Find where the given text appears and provide that cell's center as [X, Y] coordinate. 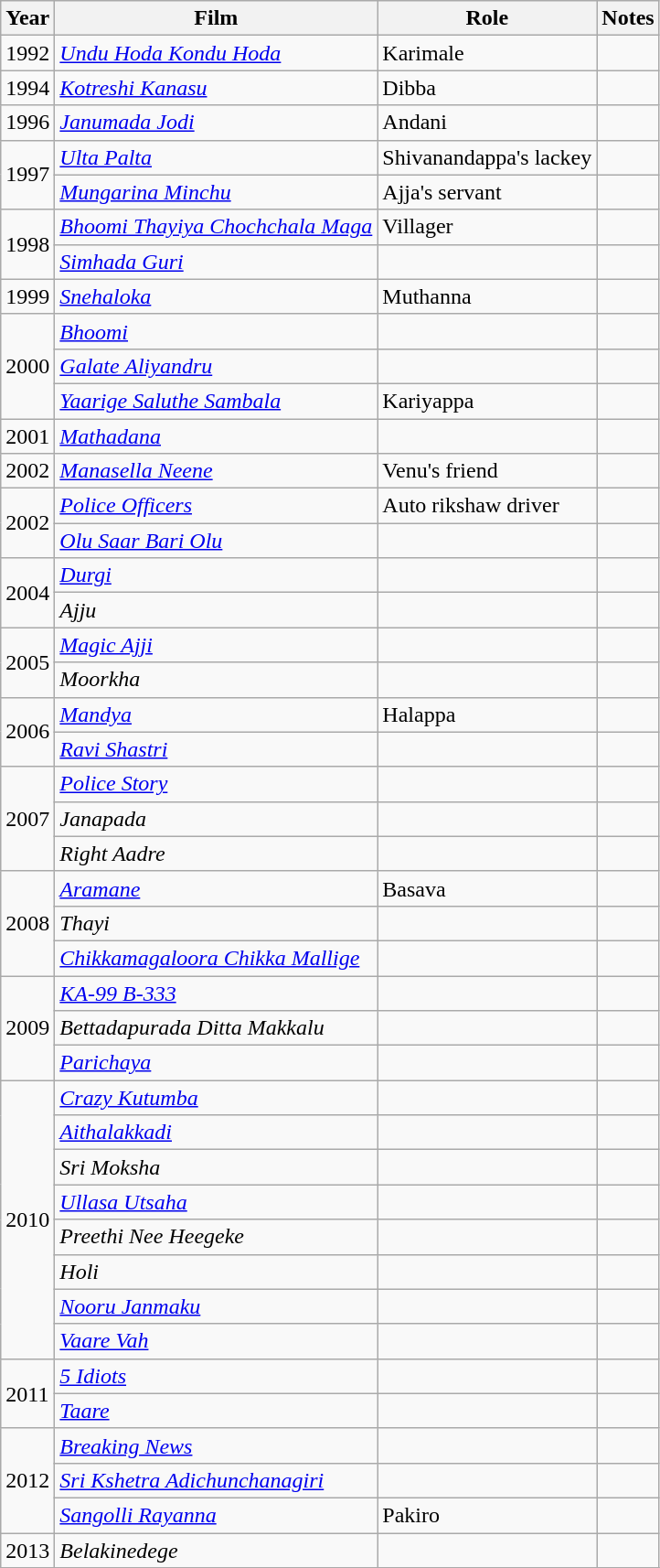
Taare [216, 1411]
Magic Ajji [216, 645]
1997 [27, 175]
2010 [27, 1219]
Galate Aliyandru [216, 366]
Bettadapurada Ditta Makkalu [216, 1028]
Breaking News [216, 1445]
Snehaloka [216, 296]
Yaarige Saluthe Sambala [216, 401]
2008 [27, 923]
Film [216, 18]
Crazy Kutumba [216, 1098]
Villager [487, 227]
2011 [27, 1393]
Sri Kshetra Adichunchanagiri [216, 1480]
Muthanna [487, 296]
Moorkha [216, 680]
Andani [487, 123]
2000 [27, 366]
2005 [27, 662]
Manasella Neene [216, 471]
Bhoomi Thayiya Chochchala Maga [216, 227]
1999 [27, 296]
Vaare Vah [216, 1341]
Durgi [216, 575]
1996 [27, 123]
Ulta Palta [216, 157]
Nooru Janmaku [216, 1306]
Dibba [487, 88]
Mathadana [216, 436]
Year [27, 18]
Parichaya [216, 1063]
Preethi Nee Heegeke [216, 1237]
Police Officers [216, 506]
Thayi [216, 923]
Olu Saar Bari Olu [216, 541]
2009 [27, 1027]
2001 [27, 436]
KA-99 B-333 [216, 993]
Right Aadre [216, 854]
Sri Moksha [216, 1167]
Holi [216, 1272]
Karimale [487, 53]
1994 [27, 88]
Mungarina Minchu [216, 192]
2012 [27, 1480]
Ullasa Utsaha [216, 1202]
Simhada Guri [216, 262]
Shivanandappa's lackey [487, 157]
Pakiro [487, 1515]
Ravi Shastri [216, 749]
2013 [27, 1551]
Role [487, 18]
Mandya [216, 714]
5 Idiots [216, 1376]
Aramane [216, 888]
Ajju [216, 610]
Kariyappa [487, 401]
Venu's friend [487, 471]
Police Story [216, 784]
Aithalakkadi [216, 1133]
Ajja's servant [487, 192]
Halappa [487, 714]
Bhoomi [216, 331]
Chikkamagaloora Chikka Mallige [216, 958]
Notes [628, 18]
1998 [27, 244]
2007 [27, 819]
Kotreshi Kanasu [216, 88]
2004 [27, 593]
Janapada [216, 819]
Undu Hoda Kondu Hoda [216, 53]
Auto rikshaw driver [487, 506]
Basava [487, 888]
Janumada Jodi [216, 123]
Sangolli Rayanna [216, 1515]
Belakinedege [216, 1551]
1992 [27, 53]
2006 [27, 732]
